Search for the cell housing the specified text and yield its [x, y] center coordinate. 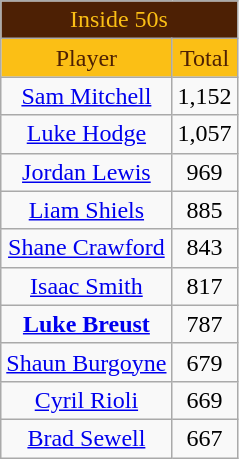
817 [204, 286]
Brad Sewell [86, 438]
Isaac Smith [86, 286]
Luke Hodge [86, 134]
Sam Mitchell [86, 96]
Shaun Burgoyne [86, 362]
1,152 [204, 96]
Jordan Lewis [86, 172]
Total [204, 58]
1,057 [204, 134]
679 [204, 362]
885 [204, 210]
969 [204, 172]
Inside 50s [119, 20]
669 [204, 400]
Luke Breust [86, 324]
Player [86, 58]
843 [204, 248]
Shane Crawford [86, 248]
667 [204, 438]
787 [204, 324]
Cyril Rioli [86, 400]
Liam Shiels [86, 210]
